Output the (x, y) coordinate of the center of the cell containing the given text.  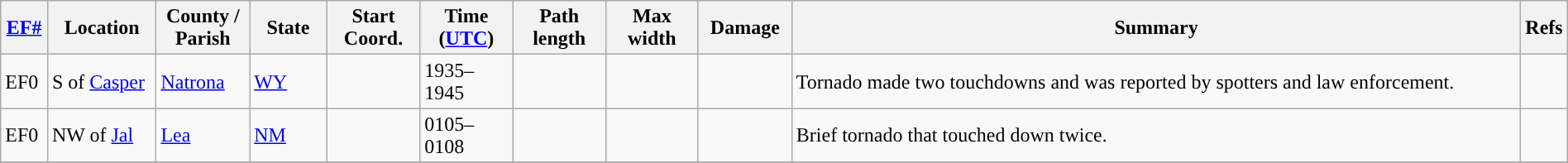
Lea (203, 136)
Tornado made two touchdowns and was reported by spotters and law enforcement. (1156, 81)
Time (UTC) (466, 28)
WY (289, 81)
Refs (1544, 28)
Start Coord. (373, 28)
1935–1945 (466, 81)
Max width (652, 28)
NW of Jal (101, 136)
S of Casper (101, 81)
Damage (744, 28)
Path length (559, 28)
County / Parish (203, 28)
NM (289, 136)
State (289, 28)
Natrona (203, 81)
Location (101, 28)
Brief tornado that touched down twice. (1156, 136)
0105–0108 (466, 136)
Summary (1156, 28)
EF# (25, 28)
